Find where the given text appears and provide that cell's center as [x, y] coordinate. 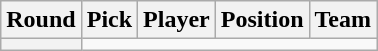
Round [41, 20]
Pick [109, 20]
Position [262, 20]
Player [177, 20]
Team [343, 20]
